Search for the cell housing the specified text and yield its [x, y] center coordinate. 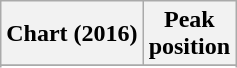
Peak position [189, 34]
Chart (2016) [72, 34]
